Return the (X, Y) coordinate for the center point of the cell that contains the specified text.  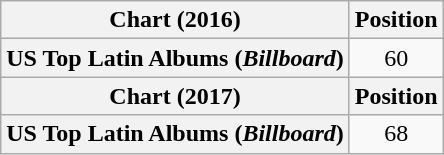
60 (396, 58)
Chart (2017) (176, 96)
68 (396, 134)
Chart (2016) (176, 20)
